Detect which cell encompasses the target text, then output its [X, Y] center coordinate. 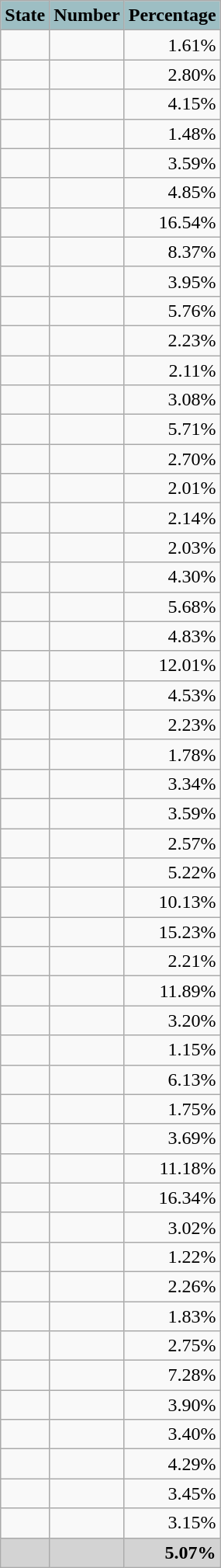
12.01% [172, 666]
1.22% [172, 1257]
2.70% [172, 459]
3.15% [172, 1523]
1.83% [172, 1316]
2.11% [172, 370]
1.15% [172, 1050]
3.90% [172, 1405]
10.13% [172, 902]
2.01% [172, 488]
1.75% [172, 1109]
5.68% [172, 607]
3.69% [172, 1139]
5.07% [172, 1552]
5.76% [172, 311]
4.83% [172, 636]
1.78% [172, 754]
Percentage [172, 16]
2.57% [172, 843]
2.26% [172, 1286]
11.89% [172, 991]
1.61% [172, 45]
4.30% [172, 577]
State [25, 16]
7.28% [172, 1375]
6.13% [172, 1080]
16.34% [172, 1198]
3.02% [172, 1227]
2.21% [172, 961]
2.14% [172, 518]
Number [87, 16]
3.34% [172, 784]
2.03% [172, 548]
11.18% [172, 1168]
4.85% [172, 193]
5.71% [172, 429]
8.37% [172, 252]
5.22% [172, 873]
3.20% [172, 1020]
3.08% [172, 400]
4.15% [172, 104]
2.75% [172, 1346]
3.95% [172, 281]
4.29% [172, 1464]
1.48% [172, 134]
3.40% [172, 1434]
4.53% [172, 695]
16.54% [172, 222]
15.23% [172, 932]
3.45% [172, 1493]
2.80% [172, 75]
